Identify which cell holds the provided text, then report its [X, Y] central coordinate. 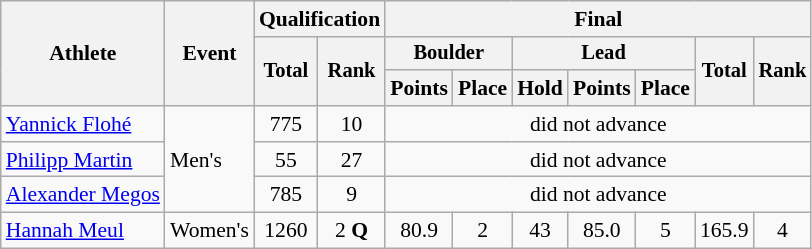
Hannah Meul [83, 231]
Men's [210, 160]
165.9 [724, 231]
Event [210, 54]
43 [540, 231]
Lead [604, 54]
Boulder [448, 54]
775 [286, 124]
Final [598, 19]
4 [783, 231]
5 [666, 231]
1260 [286, 231]
27 [352, 160]
Philipp Martin [83, 160]
85.0 [602, 231]
Qualification [320, 19]
Women's [210, 231]
2 [482, 231]
80.9 [419, 231]
Alexander Megos [83, 195]
Athlete [83, 54]
2 Q [352, 231]
785 [286, 195]
10 [352, 124]
9 [352, 195]
Hold [540, 88]
55 [286, 160]
Yannick Flohé [83, 124]
